Return the [x, y] coordinate for the center point of the cell that contains the specified text.  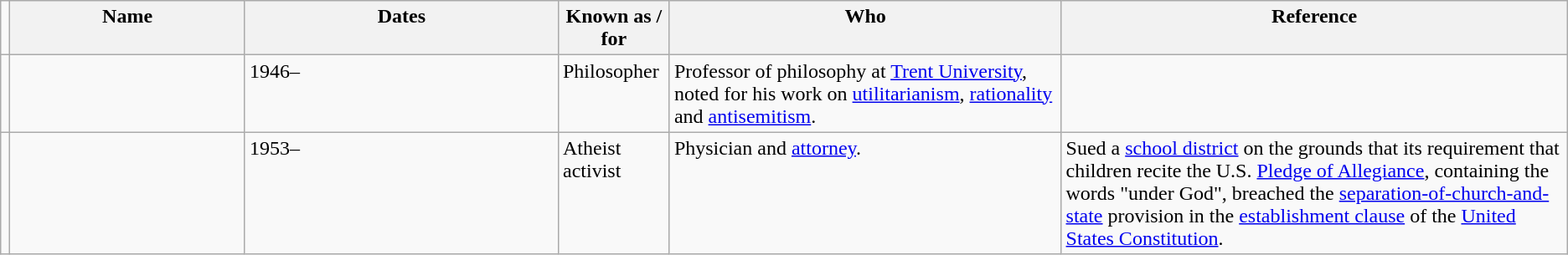
Professor of philosophy at Trent University, noted for his work on utilitarianism, rationality and antisemitism. [865, 94]
1953– [401, 193]
Philosopher [613, 94]
1946– [401, 94]
Name [127, 28]
Who [865, 28]
Dates [401, 28]
Physician and attorney. [865, 193]
Reference [1314, 28]
Known as / for [613, 28]
Atheist activist [613, 193]
